For the text-containing cell, return its midpoint in [x, y] coordinate format. 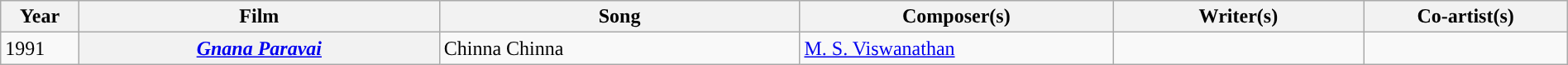
Gnana Paravai [259, 48]
Year [40, 17]
M. S. Viswanathan [956, 48]
Composer(s) [956, 17]
Song [619, 17]
Writer(s) [1239, 17]
1991 [40, 48]
Chinna Chinna [619, 48]
Co-artist(s) [1465, 17]
Film [259, 17]
